Return the [X, Y] coordinate for the center point of the cell that contains the specified text.  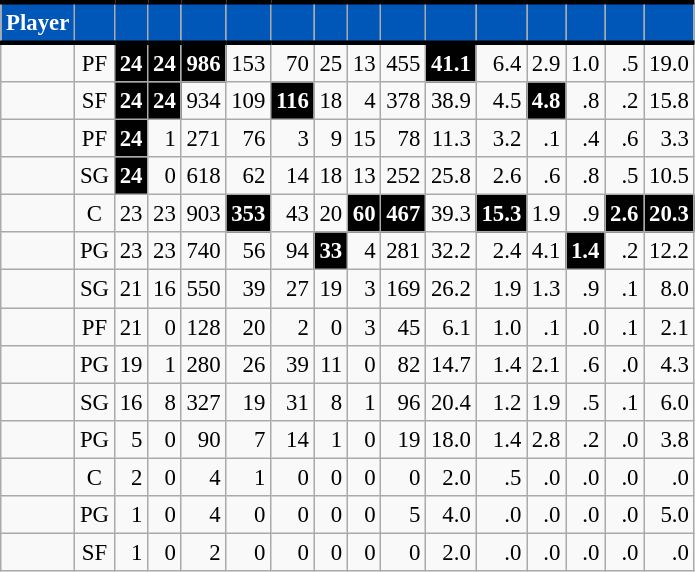
740 [204, 251]
4.1 [546, 251]
6.0 [669, 402]
9 [330, 139]
90 [204, 439]
62 [248, 176]
Player [38, 22]
4.8 [546, 101]
15.8 [669, 101]
550 [204, 289]
1.3 [546, 289]
25 [330, 62]
15 [364, 139]
15.3 [501, 214]
327 [204, 402]
20.3 [669, 214]
455 [404, 62]
1.2 [501, 402]
280 [204, 364]
33 [330, 251]
43 [293, 214]
19.0 [669, 62]
281 [404, 251]
271 [204, 139]
94 [293, 251]
378 [404, 101]
25.8 [451, 176]
7 [248, 439]
2.8 [546, 439]
252 [404, 176]
3.8 [669, 439]
986 [204, 62]
6.1 [451, 327]
353 [248, 214]
3.3 [669, 139]
169 [404, 289]
20.4 [451, 402]
2.9 [546, 62]
116 [293, 101]
45 [404, 327]
934 [204, 101]
26.2 [451, 289]
76 [248, 139]
41.1 [451, 62]
11 [330, 364]
26 [248, 364]
6.4 [501, 62]
4.5 [501, 101]
618 [204, 176]
3.2 [501, 139]
903 [204, 214]
10.5 [669, 176]
153 [248, 62]
109 [248, 101]
39.3 [451, 214]
14.7 [451, 364]
.4 [586, 139]
70 [293, 62]
128 [204, 327]
5.0 [669, 515]
467 [404, 214]
96 [404, 402]
56 [248, 251]
18.0 [451, 439]
11.3 [451, 139]
32.2 [451, 251]
27 [293, 289]
38.9 [451, 101]
31 [293, 402]
78 [404, 139]
4.3 [669, 364]
12.2 [669, 251]
60 [364, 214]
2.4 [501, 251]
8.0 [669, 289]
4.0 [451, 515]
82 [404, 364]
